Extract the [X, Y] coordinate from the center of the cell holding the provided text.  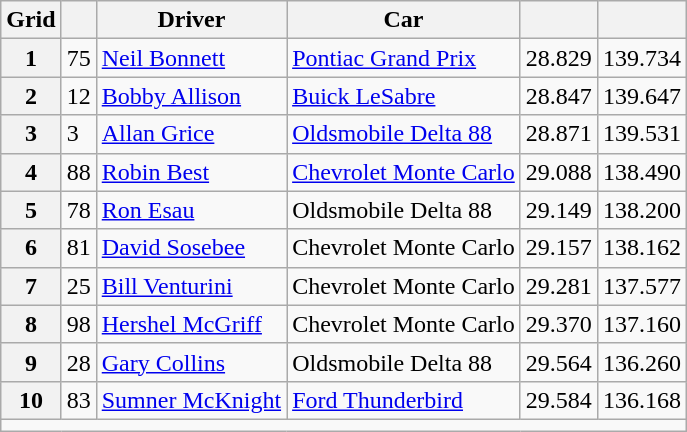
Pontiac Grand Prix [404, 58]
28.871 [558, 134]
7 [31, 286]
2 [31, 96]
9 [31, 362]
98 [78, 324]
10 [31, 400]
139.734 [642, 58]
78 [78, 210]
Ford Thunderbird [404, 400]
Ron Esau [191, 210]
28.847 [558, 96]
Allan Grice [191, 134]
138.162 [642, 248]
139.531 [642, 134]
29.157 [558, 248]
Sumner McKnight [191, 400]
29.149 [558, 210]
136.168 [642, 400]
8 [31, 324]
29.370 [558, 324]
137.160 [642, 324]
136.260 [642, 362]
Hershel McGriff [191, 324]
4 [31, 172]
25 [78, 286]
Grid [31, 20]
29.564 [558, 362]
12 [78, 96]
88 [78, 172]
5 [31, 210]
Robin Best [191, 172]
David Sosebee [191, 248]
81 [78, 248]
139.647 [642, 96]
Bobby Allison [191, 96]
6 [31, 248]
29.088 [558, 172]
83 [78, 400]
28.829 [558, 58]
75 [78, 58]
138.490 [642, 172]
29.281 [558, 286]
1 [31, 58]
Bill Venturini [191, 286]
Buick LeSabre [404, 96]
29.584 [558, 400]
Car [404, 20]
Neil Bonnett [191, 58]
28 [78, 362]
138.200 [642, 210]
Driver [191, 20]
137.577 [642, 286]
Gary Collins [191, 362]
